Pinpoint the cell where the given text exists, returning its (X, Y) midpoint coordinate. 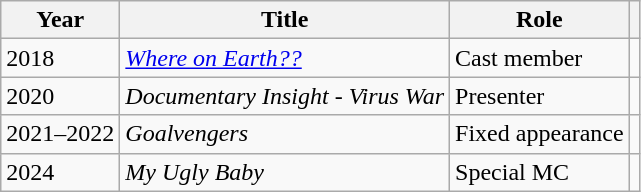
Documentary Insight - Virus War (285, 96)
Fixed appearance (540, 134)
Role (540, 20)
2020 (60, 96)
2024 (60, 172)
Cast member (540, 58)
2018 (60, 58)
Title (285, 20)
Where on Earth?? (285, 58)
Year (60, 20)
Special MC (540, 172)
My Ugly Baby (285, 172)
Presenter (540, 96)
2021–2022 (60, 134)
Goalvengers (285, 134)
